Find where the given text appears and provide that cell's center as [x, y] coordinate. 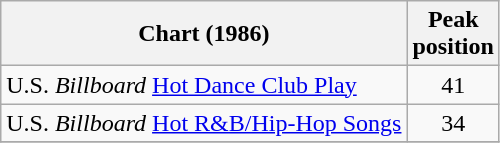
Peakposition [453, 34]
Chart (1986) [204, 34]
41 [453, 85]
U.S. Billboard Hot Dance Club Play [204, 85]
34 [453, 123]
U.S. Billboard Hot R&B/Hip-Hop Songs [204, 123]
